Return (x, y) of the center of cell containing provided text 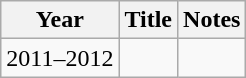
Notes (212, 20)
2011–2012 (60, 58)
Title (148, 20)
Year (60, 20)
